Search for the cell housing the specified text and yield its [x, y] center coordinate. 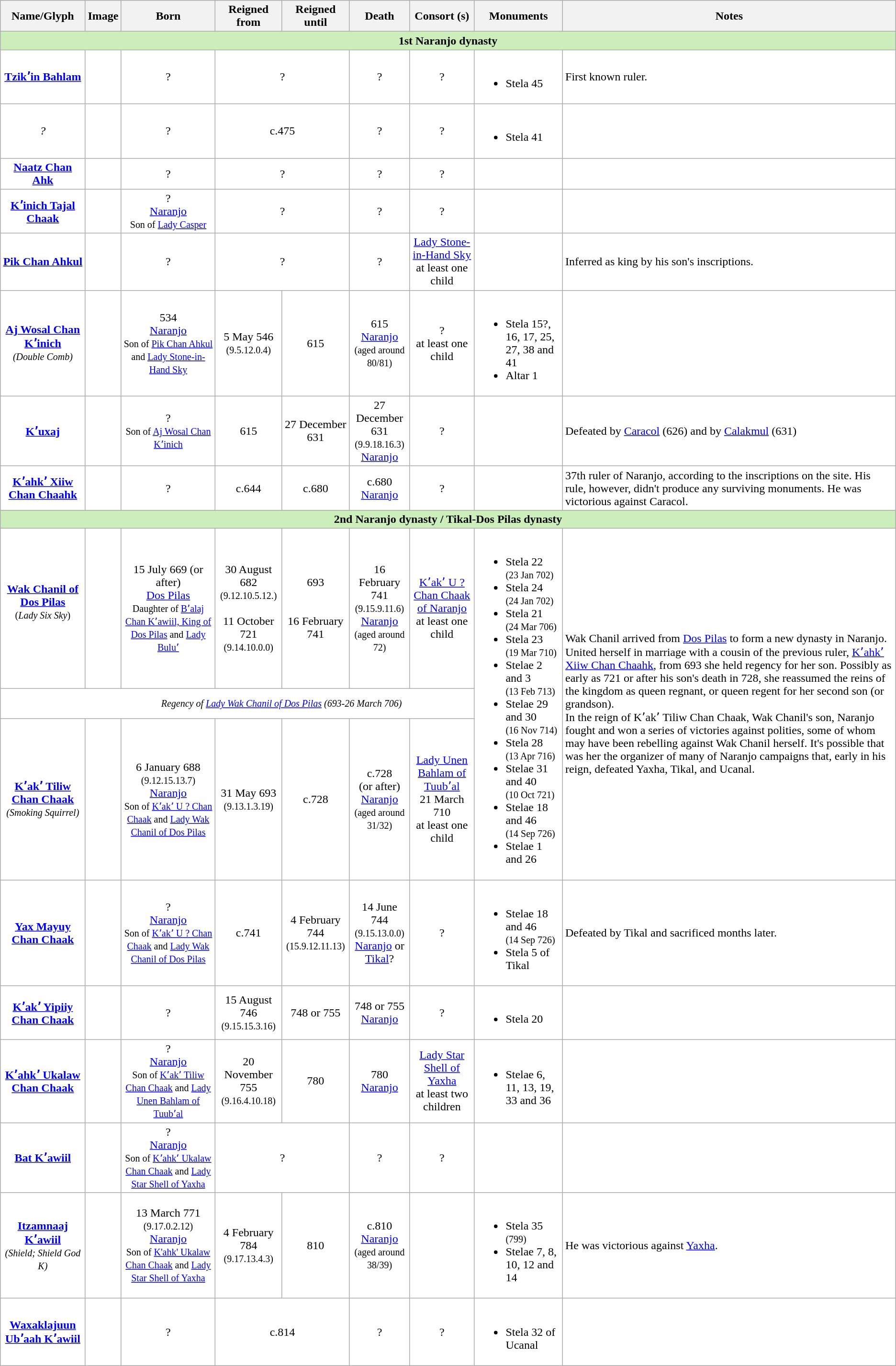
Kʼinich Tajal Chaak [43, 211]
First known ruler. [729, 77]
Waxaklajuun Ubʼaah Kʼawiil [43, 1332]
Stela 45 [519, 77]
69316 February 741 [315, 608]
c.741 [249, 933]
?at least one child [442, 343]
Lady Star Shell of Yaxhaat least two children [442, 1081]
Tzikʼin Bahlam [43, 77]
748 or 755 [315, 1013]
Pik Chan Ahkul [43, 261]
Bat Kʼawiil [43, 1158]
534NaranjoSon of Pik Chan Ahkul and Lady Stone-in-Hand Sky [168, 343]
He was victorious against Yaxha. [729, 1246]
20 November 755(9.16.4.10.18) [249, 1081]
31 May 693(9.13.1.3.19) [249, 800]
Reigned until [315, 16]
Stela 35(799)Stelae 7, 8, 10, 12 and 14 [519, 1246]
Kʼuxaj [43, 431]
Stela 15?, 16, 17, 25, 27, 38 and 41Altar 1 [519, 343]
Consort (s) [442, 16]
Lady Unen Bahlam of Tuubʼal21 March 710at least one child [442, 800]
Image [103, 16]
5 May 546(9.5.12.0.4) [249, 343]
Aj Wosal Chan Kʼinich(Double Comb) [43, 343]
Wak Chanil of Dos Pilas(Lady Six Sky) [43, 608]
30 August 682(9.12.10.5.12.)11 October 721(9.14.10.0.0) [249, 608]
c.728 (or after)Naranjo(aged around 31/32) [380, 800]
4 February 744(15.9.12.11.13) [315, 933]
Kʼahkʼ Ukalaw Chan Chaak [43, 1081]
Stela 32 of Ucanal [519, 1332]
Lady Stone-in-Hand Skyat least one child [442, 261]
Stelae 18 and 46(14 Sep 726)Stela 5 of Tikal [519, 933]
Stela 41 [519, 131]
Yax Mayuy Chan Chaak [43, 933]
Stelae 6, 11, 13, 19, 33 and 36 [519, 1081]
Defeated by Caracol (626) and by Calakmul (631) [729, 431]
?NaranjoSon of Kʼakʼ U ? Chan Chaak and Lady Wak Chanil of Dos Pilas [168, 933]
c.680 [315, 488]
Stela 20 [519, 1013]
c.814 [282, 1332]
748 or 755Naranjo [380, 1013]
c.644 [249, 488]
780 [315, 1081]
Naatz Chan Ahk [43, 173]
Inferred as king by his son's inscriptions. [729, 261]
4 February 784(9.17.13.4.3) [249, 1246]
Name/Glyph [43, 16]
16 February 741(9.15.9.11.6)Naranjo(aged around 72) [380, 608]
?Son of Aj Wosal Chan Kʼinich [168, 431]
Defeated by Tikal and sacrificed months later. [729, 933]
c.680Naranjo [380, 488]
13 March 771(9.17.0.2.12)NaranjoSon of K'ahk' Ukalaw Chan Chaak and Lady Star Shell of Yaxha [168, 1246]
Kʼakʼ Tiliw Chan Chaak(Smoking Squirrel) [43, 800]
15 July 669 (or after)Dos PilasDaughter of Bʼalaj Chan Kʼawiil, King of Dos Pilas and Lady Buluʼ [168, 608]
14 June 744(9.15.13.0.0)Naranjo or Tikal? [380, 933]
6 January 688(9.12.15.13.7)NaranjoSon of Kʼakʼ U ? Chan Chaak and Lady Wak Chanil of Dos Pilas [168, 800]
c.728 [315, 800]
?NaranjoSon of Kʼakʼ Tiliw Chan Chaak and Lady Unen Bahlam of Tuubʼal [168, 1081]
2nd Naranjo dynasty / Tikal-Dos Pilas dynasty [448, 519]
Kʼahkʼ Xiiw Chan Chaahk [43, 488]
Regency of Lady Wak Chanil of Dos Pilas (693-26 March 706) [281, 703]
Itzamnaaj Kʼawiil(Shield; Shield God K) [43, 1246]
Death [380, 16]
615Naranjo(aged around 80/81) [380, 343]
?NaranjoSon of Kʼahkʼ Ukalaw Chan Chaak and Lady Star Shell of Yaxha [168, 1158]
Kʼakʼ Yipiiy Chan Chaak [43, 1013]
780Naranjo [380, 1081]
15 August 746(9.15.15.3.16) [249, 1013]
Notes [729, 16]
27 December 631 [315, 431]
1st Naranjo dynasty [448, 41]
Born [168, 16]
810 [315, 1246]
Monuments [519, 16]
?NaranjoSon of Lady Casper [168, 211]
c.475 [282, 131]
Reigned from [249, 16]
Kʼakʼ U ? Chan Chaak of Naranjoat least one child [442, 608]
c.810Naranjo(aged around 38/39) [380, 1246]
27 December 631(9.9.18.16.3)Naranjo [380, 431]
